Determine the (x, y) coordinate at the center of the cell enclosing the given text.  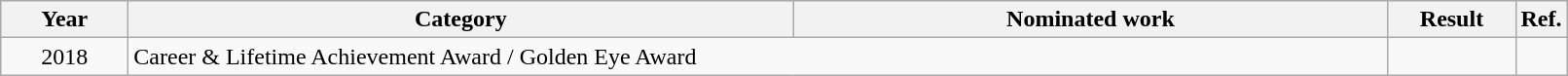
Result (1452, 19)
Ref. (1542, 19)
2018 (64, 57)
Nominated work (1090, 19)
Category (461, 19)
Career & Lifetime Achievement Award / Golden Eye Award (758, 57)
Year (64, 19)
